Find where the given text appears and provide that cell's center as (x, y) coordinate. 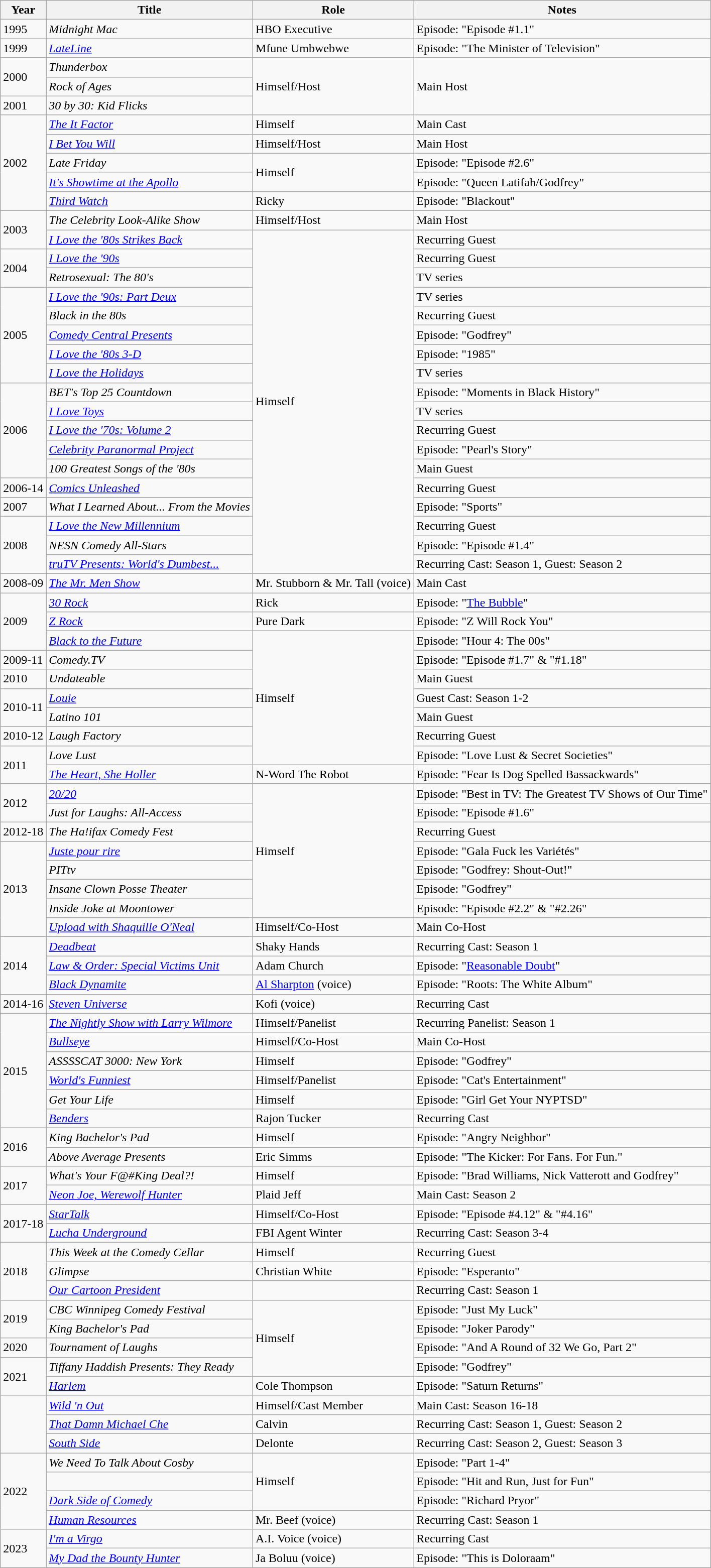
2020 (23, 1348)
Year (23, 10)
Black in the 80s (150, 316)
Delonte (333, 1443)
Episode: "Queen Latifah/Godfrey" (562, 182)
Dark Side of Comedy (150, 1501)
Episode: "Moments in Black History" (562, 392)
Comedy.TV (150, 660)
My Dad the Bounty Hunter (150, 1558)
HBO Executive (333, 29)
2009-11 (23, 660)
Christian White (333, 1271)
Neon Joe, Werewolf Hunter (150, 1195)
Main Cast: Season 16-18 (562, 1405)
Main Cast: Season 2 (562, 1195)
Insane Clown Posse Theater (150, 889)
I Love the '70s: Volume 2 (150, 430)
2014-16 (23, 1004)
2015 (23, 1070)
Recurring Cast: Season 3-4 (562, 1233)
2000 (23, 77)
Glimpse (150, 1271)
2005 (23, 335)
What I Learned About... From the Movies (150, 507)
2007 (23, 507)
I'm a Virgo (150, 1539)
Calvin (333, 1424)
Our Cartoon President (150, 1290)
2010 (23, 679)
2011 (23, 765)
Al Sharpton (voice) (333, 985)
Ja Boluu (voice) (333, 1558)
Cole Thompson (333, 1386)
I Love the '90s (150, 259)
Recurring Panelist: Season 1 (562, 1023)
Himself/Cast Member (333, 1405)
2016 (23, 1147)
Episode: "Girl Get Your NYPTSD" (562, 1099)
Episode: "Episode #1.6" (562, 812)
Episode: "Hit and Run, Just for Fun" (562, 1482)
Guest Cast: Season 1-2 (562, 698)
Episode: "1985" (562, 354)
Black to the Future (150, 641)
Recurring Cast: Season 2, Guest: Season 3 (562, 1443)
Deadbeat (150, 946)
2002 (23, 163)
Episode: "Fear Is Dog Spelled Bassackwards" (562, 774)
2017 (23, 1185)
Retrosexual: The 80's (150, 278)
Episode: "Episode #1.7" & "#1.18" (562, 660)
South Side (150, 1443)
The Mr. Men Show (150, 583)
Title (150, 10)
StarTalk (150, 1214)
Episode: "Saturn Returns" (562, 1386)
2008 (23, 545)
Inside Joke at Moontower (150, 908)
Episode: "Brad Williams, Nick Vatterott and Godfrey" (562, 1176)
FBI Agent Winter (333, 1233)
30 Rock (150, 602)
Episode: "Pearl's Story" (562, 449)
That Damn Michael Che (150, 1424)
Episode: "Angry Neighbor" (562, 1137)
LateLine (150, 48)
Wild 'n Out (150, 1405)
Above Average Presents (150, 1156)
2001 (23, 105)
Midnight Mac (150, 29)
Harlem (150, 1386)
CBC Winnipeg Comedy Festival (150, 1309)
Z Rock (150, 622)
Comics Unleashed (150, 488)
Episode: "Gala Fuck les Variétés" (562, 851)
Law & Order: Special Victims Unit (150, 966)
The Heart, She Holler (150, 774)
1999 (23, 48)
I Bet You Will (150, 144)
Juste pour rire (150, 851)
2021 (23, 1376)
Get Your Life (150, 1099)
Plaid Jeff (333, 1195)
2018 (23, 1271)
Episode: "Episode #4.12" & "#4.16" (562, 1214)
2009 (23, 622)
Episode: "Esperanto" (562, 1271)
1995 (23, 29)
Episode: "The Minister of Television" (562, 48)
Eric Simms (333, 1156)
Just for Laughs: All-Access (150, 812)
2010-11 (23, 707)
Human Resources (150, 1520)
20/20 (150, 793)
2019 (23, 1319)
Episode: "Reasonable Doubt" (562, 966)
100 Greatest Songs of the '80s (150, 468)
Episode: "The Bubble" (562, 602)
Third Watch (150, 201)
Upload with Shaquille O'Neal (150, 927)
Episode: "Episode #2.2" & "#2.26" (562, 908)
Steven Universe (150, 1004)
We Need To Talk About Cosby (150, 1463)
The Nightly Show with Larry Wilmore (150, 1023)
Shaky Hands (333, 946)
Episode: "Sports" (562, 507)
Role (333, 10)
Lucha Underground (150, 1233)
2014 (23, 966)
Comedy Central Presents (150, 335)
Pure Dark (333, 622)
What's Your F@#King Deal?! (150, 1176)
Episode: "Love Lust & Secret Societies" (562, 755)
truTV Presents: World's Dumbest... (150, 564)
Adam Church (333, 966)
2023 (23, 1548)
Episode: "Episode #1.4" (562, 545)
Episode: "Just My Luck" (562, 1309)
Kofi (voice) (333, 1004)
Black Dynamite (150, 985)
2012-18 (23, 831)
BET's Top 25 Countdown (150, 392)
2017-18 (23, 1224)
This Week at the Comedy Cellar (150, 1252)
Episode: "Part 1-4" (562, 1463)
I Love the Holidays (150, 373)
Episode: "Episode #1.1" (562, 29)
Episode: "Godfrey: Shout-Out!" (562, 870)
2004 (23, 268)
Episode: "Joker Parody" (562, 1329)
I Love the New Millennium (150, 526)
Latino 101 (150, 717)
NESN Comedy All-Stars (150, 545)
Rock of Ages (150, 86)
The It Factor (150, 125)
A.I. Voice (voice) (333, 1539)
Episode: "And A Round of 32 We Go, Part 2" (562, 1348)
2006 (23, 430)
2008-09 (23, 583)
Rick (333, 602)
2003 (23, 229)
Notes (562, 10)
Mr. Beef (voice) (333, 1520)
I Love Toys (150, 411)
Mr. Stubborn & Mr. Tall (voice) (333, 583)
Episode: "Roots: The White Album" (562, 985)
Thunderbox (150, 67)
2010-12 (23, 736)
The Celebrity Look-Alike Show (150, 220)
I Love the '80s 3-D (150, 354)
2013 (23, 889)
Episode: "Episode #2.6" (562, 163)
Laugh Factory (150, 736)
Tournament of Laughs (150, 1348)
Mfune Umbwebwe (333, 48)
Tiffany Haddish Presents: They Ready (150, 1367)
Episode: "The Kicker: For Fans. For Fun." (562, 1156)
Louie (150, 698)
Rajon Tucker (333, 1118)
I Love the '90s: Part Deux (150, 297)
Love Lust (150, 755)
Episode: "This is Doloraam" (562, 1558)
Ricky (333, 201)
ASSSSCAT 3000: New York (150, 1061)
Episode: "Hour 4: The 00s" (562, 641)
2022 (23, 1491)
Episode: "Best in TV: The Greatest TV Shows of Our Time" (562, 793)
The Ha!ifax Comedy Fest (150, 831)
2006-14 (23, 488)
N-Word The Robot (333, 774)
2012 (23, 803)
I Love the '80s Strikes Back (150, 239)
Bullseye (150, 1042)
Episode: "Z Will Rock You" (562, 622)
30 by 30: Kid Flicks (150, 105)
Undateable (150, 679)
Late Friday (150, 163)
Celebrity Paranormal Project (150, 449)
Episode: "Blackout" (562, 201)
Benders (150, 1118)
Episode: "Cat's Entertainment" (562, 1080)
World's Funniest (150, 1080)
PITtv (150, 870)
Episode: "Richard Pryor" (562, 1501)
It's Showtime at the Apollo (150, 182)
